Extract the [x, y] coordinate from the center of the cell holding the provided text.  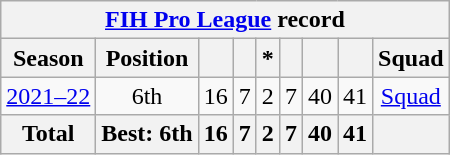
2021–22 [48, 96]
FIH Pro League record [225, 20]
* [268, 58]
Total [48, 134]
6th [147, 96]
Position [147, 58]
Season [48, 58]
Best: 6th [147, 134]
